Determine the (X, Y) coordinate at the center of the cell enclosing the given text.  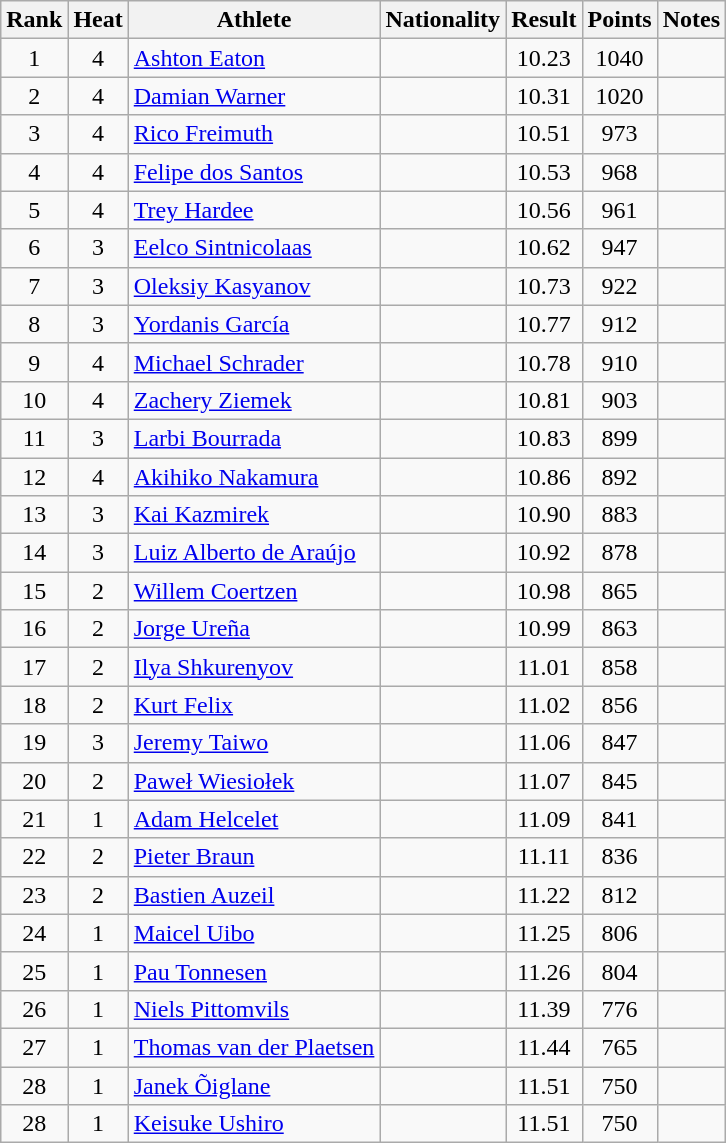
847 (620, 743)
10.90 (544, 515)
11.39 (544, 1009)
25 (34, 971)
Damian Warner (254, 96)
Keisuke Ushiro (254, 1124)
10.78 (544, 362)
10 (34, 400)
Rank (34, 20)
11.01 (544, 667)
27 (34, 1047)
21 (34, 819)
865 (620, 591)
20 (34, 781)
10.53 (544, 172)
9 (34, 362)
Paweł Wiesiołek (254, 781)
16 (34, 629)
10.92 (544, 553)
878 (620, 553)
Rico Freimuth (254, 134)
Athlete (254, 20)
Adam Helcelet (254, 819)
10.31 (544, 96)
Zachery Ziemek (254, 400)
Larbi Bourrada (254, 438)
812 (620, 895)
Pieter Braun (254, 857)
11.09 (544, 819)
10.99 (544, 629)
Yordanis García (254, 324)
Janek Õiglane (254, 1085)
11.22 (544, 895)
Ashton Eaton (254, 58)
856 (620, 705)
Ilya Shkurenyov (254, 667)
841 (620, 819)
899 (620, 438)
11.07 (544, 781)
Heat (98, 20)
10.86 (544, 477)
11.11 (544, 857)
10.62 (544, 248)
8 (34, 324)
947 (620, 248)
Result (544, 20)
7 (34, 286)
912 (620, 324)
12 (34, 477)
Luiz Alberto de Araújo (254, 553)
776 (620, 1009)
804 (620, 971)
Bastien Auzeil (254, 895)
892 (620, 477)
26 (34, 1009)
922 (620, 286)
858 (620, 667)
11 (34, 438)
968 (620, 172)
Michael Schrader (254, 362)
Willem Coertzen (254, 591)
5 (34, 210)
11.26 (544, 971)
1040 (620, 58)
Kai Kazmirek (254, 515)
1020 (620, 96)
11.06 (544, 743)
17 (34, 667)
Nationality (443, 20)
24 (34, 933)
Points (620, 20)
10.81 (544, 400)
Maicel Uibo (254, 933)
10.98 (544, 591)
Notes (691, 20)
Pau Tonnesen (254, 971)
19 (34, 743)
903 (620, 400)
13 (34, 515)
Thomas van der Plaetsen (254, 1047)
18 (34, 705)
Trey Hardee (254, 210)
883 (620, 515)
Kurt Felix (254, 705)
863 (620, 629)
22 (34, 857)
23 (34, 895)
Oleksiy Kasyanov (254, 286)
Akihiko Nakamura (254, 477)
973 (620, 134)
15 (34, 591)
Jeremy Taiwo (254, 743)
10.77 (544, 324)
836 (620, 857)
910 (620, 362)
10.51 (544, 134)
765 (620, 1047)
11.25 (544, 933)
Eelco Sintnicolaas (254, 248)
Niels Pittomvils (254, 1009)
11.44 (544, 1047)
10.83 (544, 438)
Jorge Ureña (254, 629)
845 (620, 781)
10.23 (544, 58)
10.73 (544, 286)
14 (34, 553)
806 (620, 933)
Felipe dos Santos (254, 172)
10.56 (544, 210)
11.02 (544, 705)
6 (34, 248)
961 (620, 210)
